Locate the cell with the specified text and output its [x, y] center coordinate. 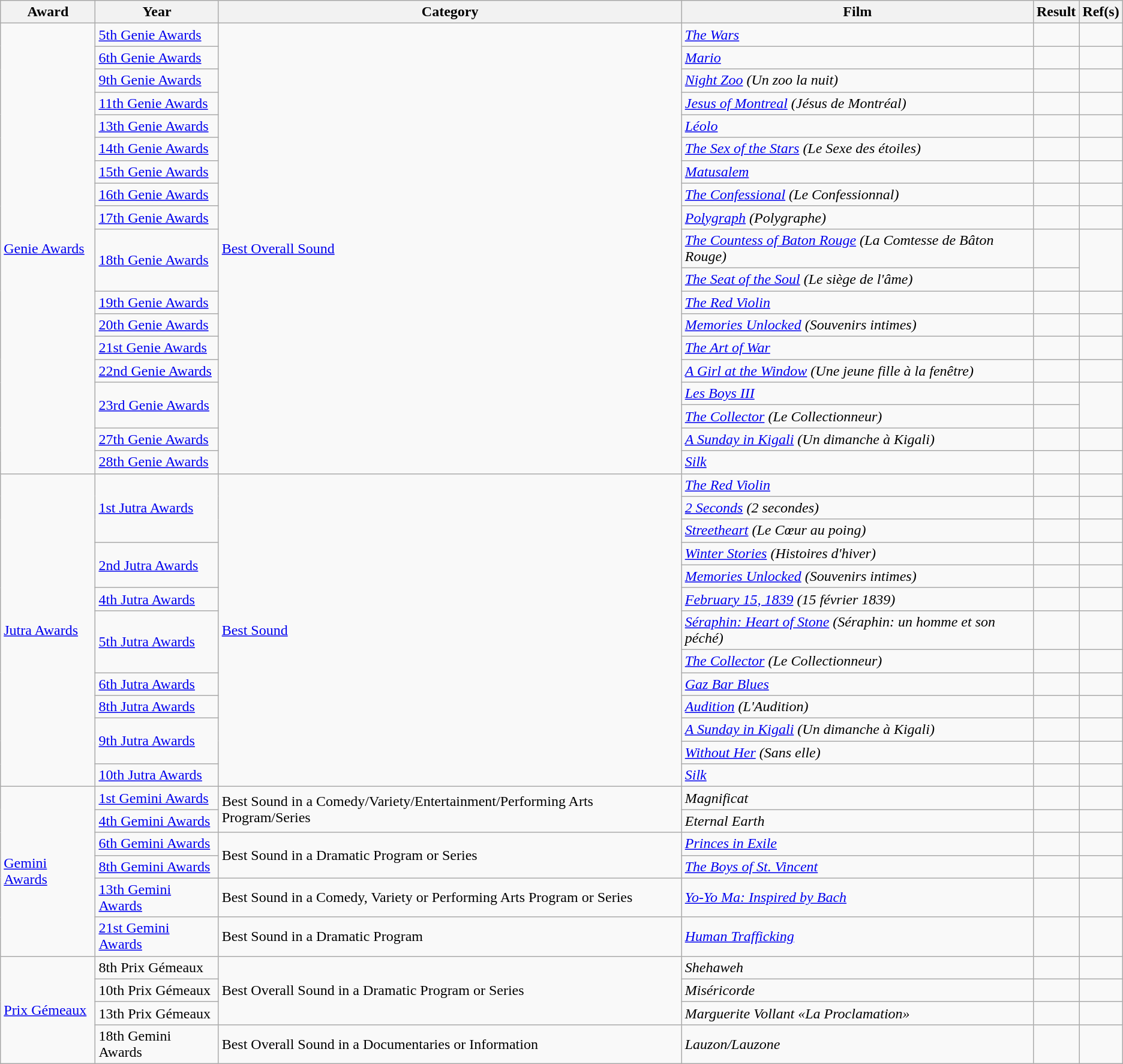
Night Zoo (Un zoo la nuit) [857, 80]
20th Genie Awards [157, 325]
Jutra Awards [48, 630]
The Confessional (Le Confessionnal) [857, 194]
Best Overall Sound in a Dramatic Program or Series [450, 990]
Eternal Earth [857, 821]
Winter Stories (Histoires d'hiver) [857, 553]
6th Genie Awards [157, 58]
1st Gemini Awards [157, 798]
18th Genie Awards [157, 259]
Best Sound in a Dramatic Program [450, 936]
Category [450, 12]
Genie Awards [48, 248]
Best Sound in a Comedy, Variety or Performing Arts Program or Series [450, 898]
23rd Genie Awards [157, 405]
8th Jutra Awards [157, 707]
11th Genie Awards [157, 103]
Without Her (Sans elle) [857, 753]
2nd Jutra Awards [157, 565]
A Girl at the Window (Une jeune fille à la fenêtre) [857, 371]
6th Jutra Awards [157, 684]
The Seat of the Soul (Le siège de l'âme) [857, 279]
Princes in Exile [857, 844]
The Wars [857, 35]
Human Trafficking [857, 936]
17th Genie Awards [157, 217]
Audition (L'Audition) [857, 707]
Best Sound [450, 630]
22nd Genie Awards [157, 371]
Best Sound in a Dramatic Program or Series [450, 855]
Film [857, 12]
Gaz Bar Blues [857, 684]
9th Genie Awards [157, 80]
Best Overall Sound in a Documentaries or Information [450, 1044]
Matusalem [857, 172]
February 15, 1839 (15 février 1839) [857, 599]
Séraphin: Heart of Stone (Séraphin: un homme et son péché) [857, 630]
8th Prix Gémeaux [157, 967]
Gemini Awards [48, 871]
Yo-Yo Ma: Inspired by Bach [857, 898]
2 Seconds (2 secondes) [857, 508]
19th Genie Awards [157, 302]
Jesus of Montreal (Jésus de Montréal) [857, 103]
Streetheart (Le Cœur au poing) [857, 530]
10th Jutra Awards [157, 775]
6th Gemini Awards [157, 844]
Ref(s) [1101, 12]
Magnificat [857, 798]
16th Genie Awards [157, 194]
The Boys of St. Vincent [857, 867]
Miséricorde [857, 990]
Best Sound in a Comedy/Variety/Entertainment/Performing Arts Program/Series [450, 810]
5th Genie Awards [157, 35]
10th Prix Gémeaux [157, 990]
21st Genie Awards [157, 348]
Prix Gémeaux [48, 1009]
28th Genie Awards [157, 462]
The Countess of Baton Rouge (La Comtesse de Bâton Rouge) [857, 248]
Year [157, 12]
8th Gemini Awards [157, 867]
13th Genie Awards [157, 126]
21st Gemini Awards [157, 936]
27th Genie Awards [157, 439]
Award [48, 12]
5th Jutra Awards [157, 641]
15th Genie Awards [157, 172]
13th Gemini Awards [157, 898]
The Sex of the Stars (Le Sexe des étoiles) [857, 149]
Lauzon/Lauzone [857, 1044]
4th Jutra Awards [157, 599]
Léolo [857, 126]
Mario [857, 58]
14th Genie Awards [157, 149]
18th Gemini Awards [157, 1044]
4th Gemini Awards [157, 821]
13th Prix Gémeaux [157, 1013]
1st Jutra Awards [157, 508]
9th Jutra Awards [157, 741]
Shehaweh [857, 967]
Best Overall Sound [450, 248]
Les Boys III [857, 394]
Result [1056, 12]
The Art of War [857, 348]
Marguerite Vollant «La Proclamation» [857, 1013]
Polygraph (Polygraphe) [857, 217]
